Locate the cell with the specified text and output its [X, Y] center coordinate. 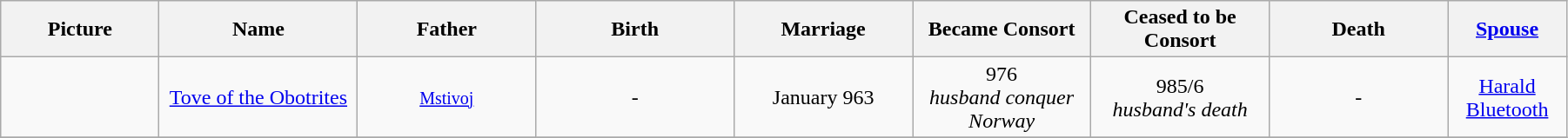
Ceased to be Consort [1180, 30]
Picture [80, 30]
Became Consort [1002, 30]
Name [258, 30]
976husband conquer Norway [1002, 97]
Harald Bluetooth [1507, 97]
Death [1359, 30]
January 963 [823, 97]
985/6husband's death [1180, 97]
Tove of the Obotrites [258, 97]
Father [447, 30]
Birth [635, 30]
Mstivoj [447, 97]
Marriage [823, 30]
Spouse [1507, 30]
